Provide the (x, y) coordinate of the cell's center where the given text is located.  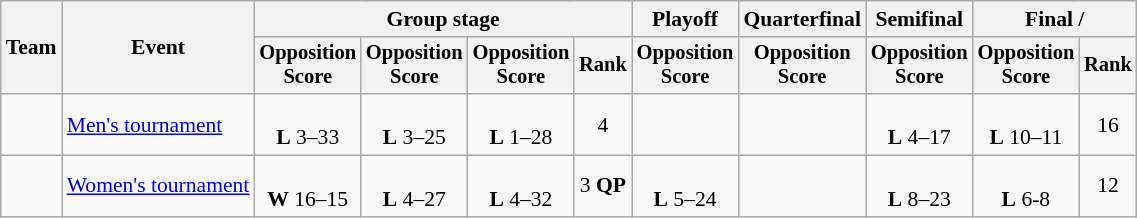
L 3–25 (414, 124)
16 (1108, 124)
Women's tournament (158, 186)
Semifinal (920, 19)
L 4–27 (414, 186)
Quarterfinal (802, 19)
Playoff (686, 19)
12 (1108, 186)
3 QP (603, 186)
Team (32, 48)
Group stage (442, 19)
L 4–17 (920, 124)
L 5–24 (686, 186)
L 1–28 (522, 124)
L 10–11 (1026, 124)
L 4–32 (522, 186)
L 3–33 (308, 124)
Men's tournament (158, 124)
W 16–15 (308, 186)
4 (603, 124)
L 6-8 (1026, 186)
L 8–23 (920, 186)
Final / (1055, 19)
Event (158, 48)
